From the cell containing the given text, extract its center point as [X, Y] coordinate. 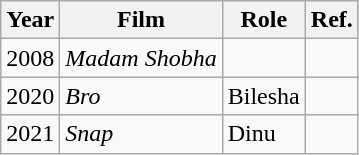
2021 [30, 134]
Film [141, 20]
Snap [141, 134]
Year [30, 20]
Dinu [264, 134]
Madam Shobha [141, 58]
Bilesha [264, 96]
Bro [141, 96]
2008 [30, 58]
2020 [30, 96]
Role [264, 20]
Ref. [332, 20]
